Capture the cell that displays the provided text and extract its (X, Y) central coordinate. 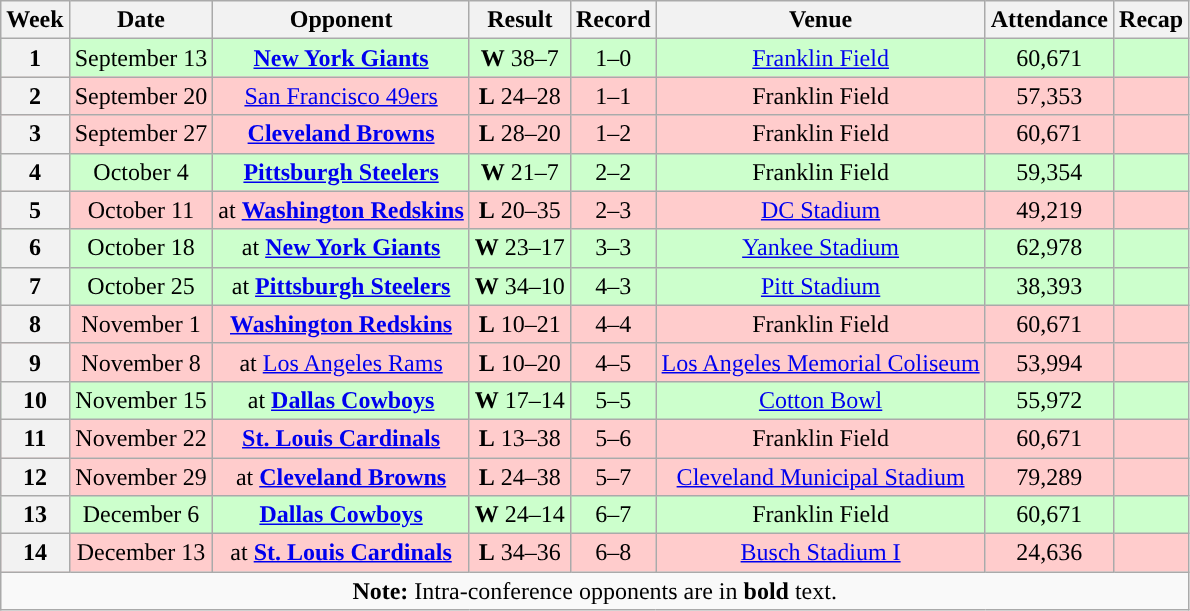
October 11 (141, 210)
5–5 (613, 400)
W 17–14 (520, 400)
September 13 (141, 58)
59,354 (1049, 172)
Dallas Cowboys (341, 515)
Week (35, 20)
1–1 (613, 96)
Pittsburgh Steelers (341, 172)
November 22 (141, 438)
5 (35, 210)
1 (35, 58)
62,978 (1049, 248)
4–5 (613, 362)
September 20 (141, 96)
W 24–14 (520, 515)
49,219 (1049, 210)
7 (35, 286)
9 (35, 362)
at St. Louis Cardinals (341, 553)
11 (35, 438)
2–2 (613, 172)
New York Giants (341, 58)
at New York Giants (341, 248)
Venue (820, 20)
Record (613, 20)
Recap (1152, 20)
Date (141, 20)
57,353 (1049, 96)
L 10–20 (520, 362)
3 (35, 134)
Note: Intra-conference opponents are in bold text. (595, 591)
L 24–28 (520, 96)
Cotton Bowl (820, 400)
October 18 (141, 248)
Opponent (341, 20)
December 13 (141, 553)
12 (35, 477)
at Dallas Cowboys (341, 400)
6 (35, 248)
October 4 (141, 172)
1–2 (613, 134)
L 10–21 (520, 324)
2 (35, 96)
L 24–38 (520, 477)
December 6 (141, 515)
L 13–38 (520, 438)
4–4 (613, 324)
Los Angeles Memorial Coliseum (820, 362)
Result (520, 20)
55,972 (1049, 400)
San Francisco 49ers (341, 96)
November 8 (141, 362)
10 (35, 400)
W 23–17 (520, 248)
Pitt Stadium (820, 286)
November 1 (141, 324)
DC Stadium (820, 210)
53,994 (1049, 362)
Cleveland Browns (341, 134)
at Cleveland Browns (341, 477)
6–7 (613, 515)
November 29 (141, 477)
14 (35, 553)
Cleveland Municipal Stadium (820, 477)
L 20–35 (520, 210)
October 25 (141, 286)
Yankee Stadium (820, 248)
W 38–7 (520, 58)
4–3 (613, 286)
3–3 (613, 248)
W 21–7 (520, 172)
at Los Angeles Rams (341, 362)
September 27 (141, 134)
Busch Stadium I (820, 553)
5–7 (613, 477)
November 15 (141, 400)
Attendance (1049, 20)
L 28–20 (520, 134)
4 (35, 172)
at Pittsburgh Steelers (341, 286)
W 34–10 (520, 286)
2–3 (613, 210)
8 (35, 324)
at Washington Redskins (341, 210)
38,393 (1049, 286)
5–6 (613, 438)
St. Louis Cardinals (341, 438)
Washington Redskins (341, 324)
1–0 (613, 58)
L 34–36 (520, 553)
13 (35, 515)
24,636 (1049, 553)
6–8 (613, 553)
79,289 (1049, 477)
